For the text-containing cell, return its midpoint in (X, Y) coordinate format. 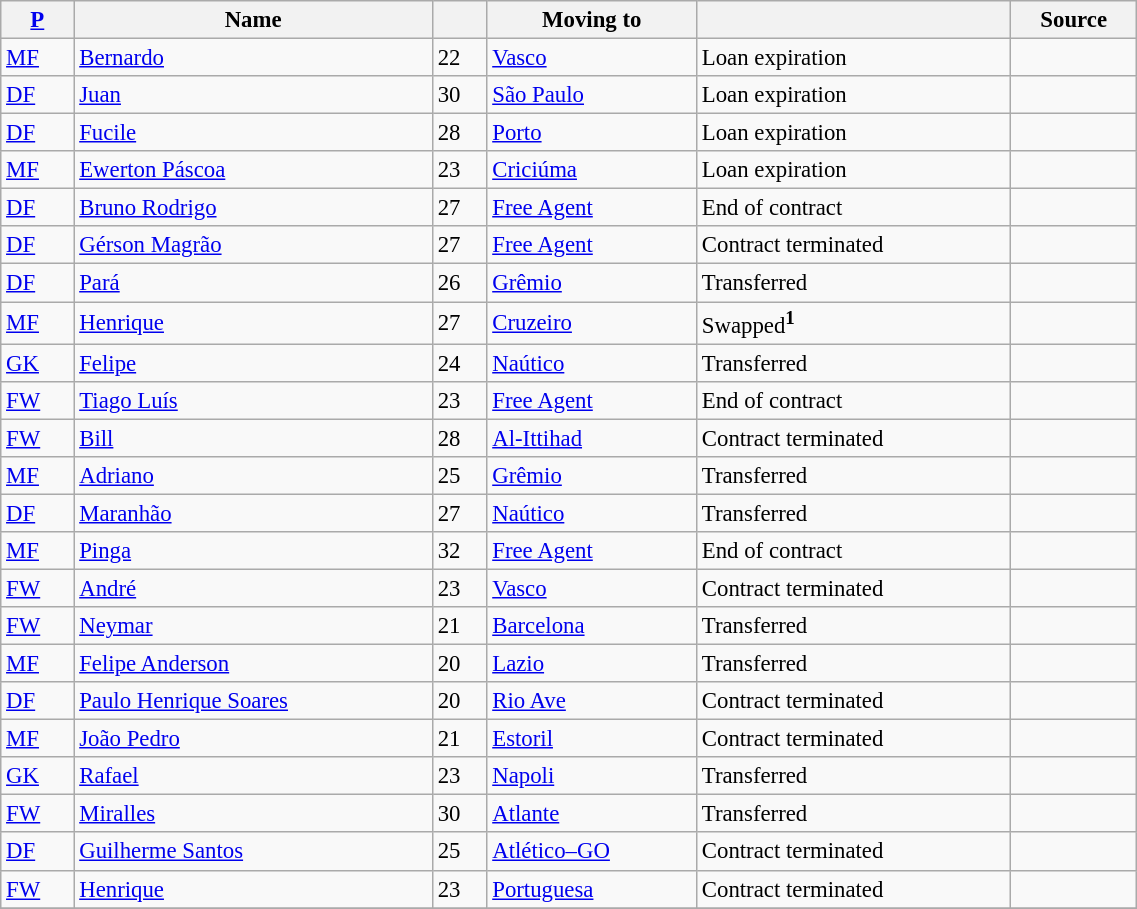
Tiago Luís (253, 400)
Porto (592, 133)
Pará (253, 283)
Rafael (253, 776)
Felipe Anderson (253, 664)
Paulo Henrique Soares (253, 701)
Portuguesa (592, 889)
Miralles (253, 814)
Cruzeiro (592, 323)
Criciúma (592, 170)
Swapped1 (854, 323)
Guilherme Santos (253, 852)
26 (460, 283)
Bernardo (253, 58)
Al-Ittihad (592, 438)
Neymar (253, 626)
Juan (253, 95)
Gérson Magrão (253, 245)
Rio Ave (592, 701)
Felipe (253, 363)
São Paulo (592, 95)
Barcelona (592, 626)
João Pedro (253, 739)
Bill (253, 438)
Fucile (253, 133)
Ewerton Páscoa (253, 170)
Adriano (253, 476)
Bruno Rodrigo (253, 208)
Name (253, 20)
Estoril (592, 739)
P (38, 20)
Atlante (592, 814)
Source (1074, 20)
Pinga (253, 551)
24 (460, 363)
Napoli (592, 776)
22 (460, 58)
32 (460, 551)
Atlético–GO (592, 852)
Moving to (592, 20)
Lazio (592, 664)
Maranhão (253, 513)
André (253, 588)
